Determine the [X, Y] coordinate at the center of the cell enclosing the given text.  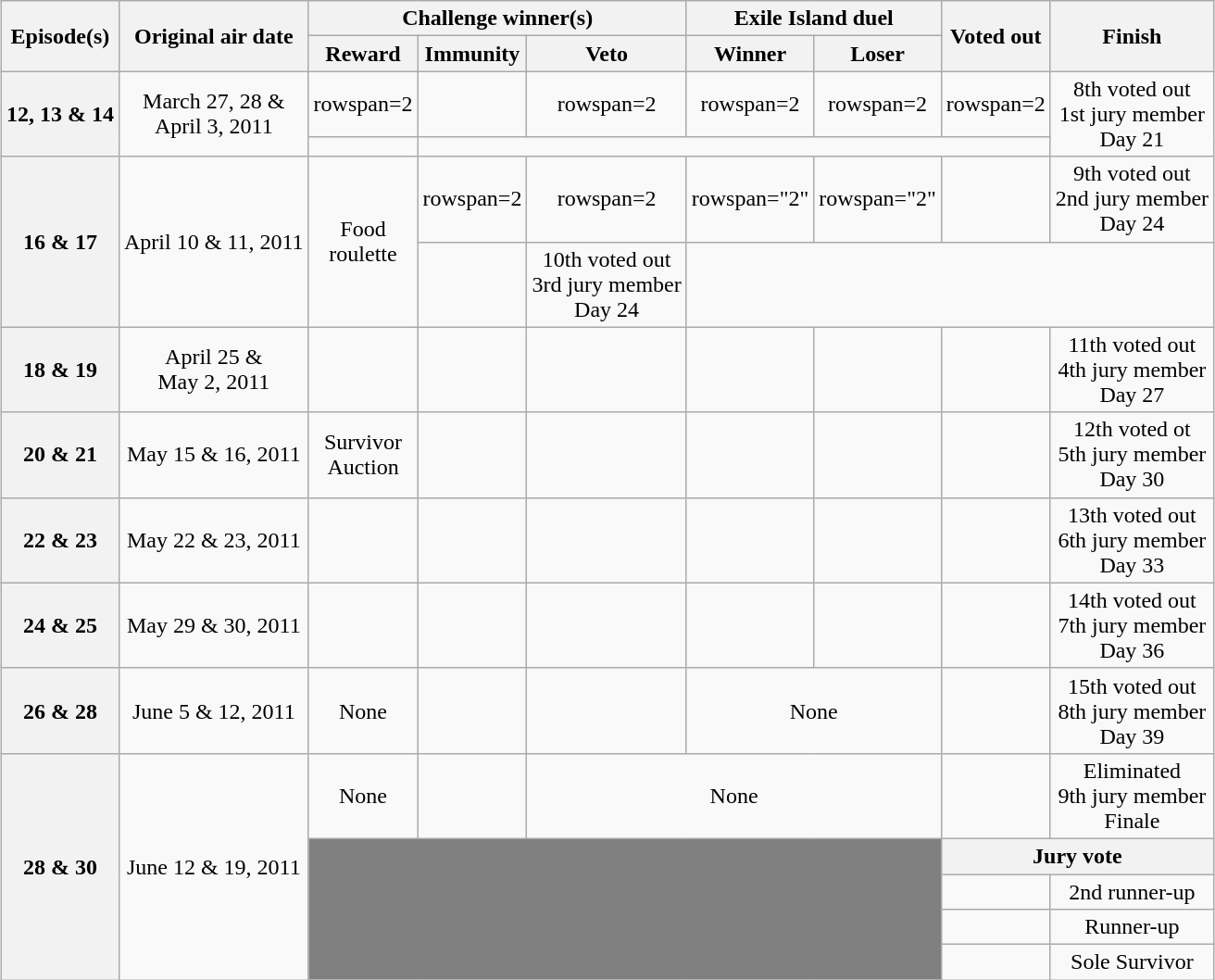
24 & 25 [59, 625]
Exile Island duel [813, 19]
Foodroulette [363, 242]
Survivor Auction [363, 455]
15th voted out8th jury memberDay 39 [1132, 710]
22 & 23 [59, 540]
12th voted ot5th jury memberDay 30 [1132, 455]
20 & 21 [59, 455]
8th voted out1st jury memberDay 21 [1132, 114]
Eliminated9th jury memberFinale [1132, 796]
Voted out [996, 36]
9th voted out2nd jury memberDay 24 [1132, 199]
Veto [607, 54]
Winner [750, 54]
10th voted out3rd jury memberDay 24 [607, 284]
May 29 & 30, 2011 [213, 625]
Episode(s) [59, 36]
May 22 & 23, 2011 [213, 540]
May 15 & 16, 2011 [213, 455]
March 27, 28 &April 3, 2011 [213, 114]
June 5 & 12, 2011 [213, 710]
11th voted out4th jury memberDay 27 [1132, 370]
16 & 17 [59, 242]
Challenge winner(s) [497, 19]
Reward [363, 54]
Loser [878, 54]
2nd runner-up [1132, 892]
12, 13 & 14 [59, 114]
13th voted out6th jury memberDay 33 [1132, 540]
Immunity [472, 54]
26 & 28 [59, 710]
April 10 & 11, 2011 [213, 242]
14th voted out7th jury memberDay 36 [1132, 625]
28 & 30 [59, 866]
Original air date [213, 36]
Sole Survivor [1132, 962]
April 25 &May 2, 2011 [213, 370]
18 & 19 [59, 370]
Jury vote [1077, 856]
June 12 & 19, 2011 [213, 866]
Runner-up [1132, 927]
Finish [1132, 36]
